For the text-containing cell, return its midpoint in [X, Y] coordinate format. 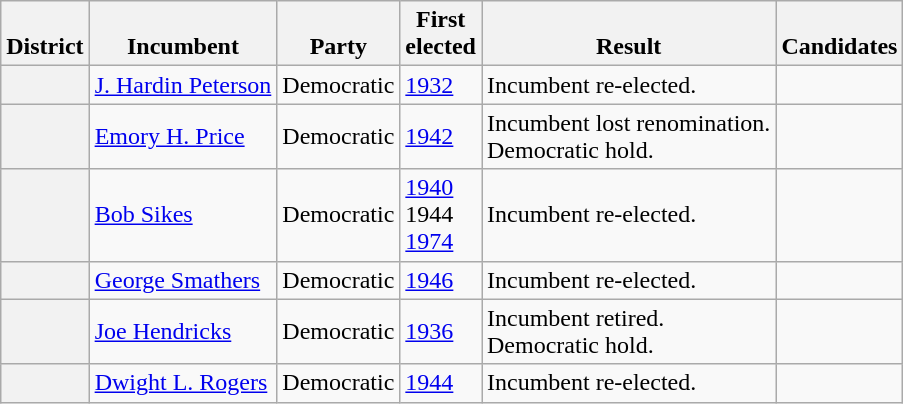
1946 [441, 280]
1942 [441, 136]
Result [629, 34]
George Smathers [183, 280]
Incumbent retired.Democratic hold. [629, 332]
Dwight L. Rogers [183, 383]
Candidates [840, 34]
1932 [441, 85]
1936 [441, 332]
Firstelected [441, 34]
Emory H. Price [183, 136]
Incumbent lost renomination.Democratic hold. [629, 136]
19401944 1974 [441, 215]
1944 [441, 383]
Bob Sikes [183, 215]
Joe Hendricks [183, 332]
Incumbent [183, 34]
J. Hardin Peterson [183, 85]
District [45, 34]
Party [338, 34]
